Determine the [X, Y] coordinate at the center of the cell enclosing the given text.  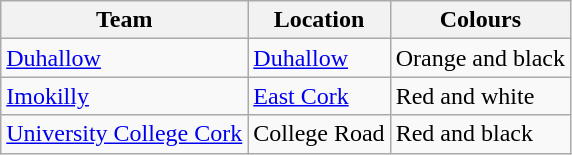
Orange and black [480, 58]
Colours [480, 20]
College Road [319, 134]
Team [124, 20]
Red and white [480, 96]
Location [319, 20]
East Cork [319, 96]
Red and black [480, 134]
University College Cork [124, 134]
Imokilly [124, 96]
